Search for the cell housing the specified text and yield its (x, y) center coordinate. 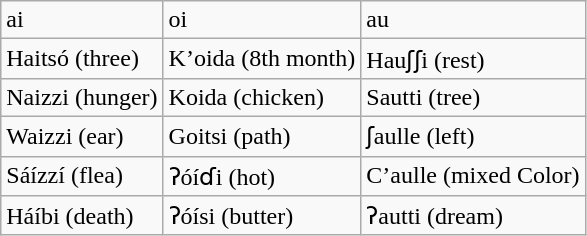
Naizzi (hunger) (82, 97)
Hauʃʃi (rest) (473, 59)
Haitsó (three) (82, 59)
Koida (chicken) (262, 97)
ʃaulle (left) (473, 136)
C’aulle (mixed Color) (473, 176)
ʔóíɗi (hot) (262, 176)
K’oida (8th month) (262, 59)
ʔautti (dream) (473, 216)
oi (262, 20)
Háíbi (death) (82, 216)
au (473, 20)
ʔóísi (butter) (262, 216)
Sautti (tree) (473, 97)
ai (82, 20)
Goitsi (path) (262, 136)
Waizzi (ear) (82, 136)
Sáízzí (flea) (82, 176)
